Determine the (X, Y) coordinate at the center of the cell enclosing the given text.  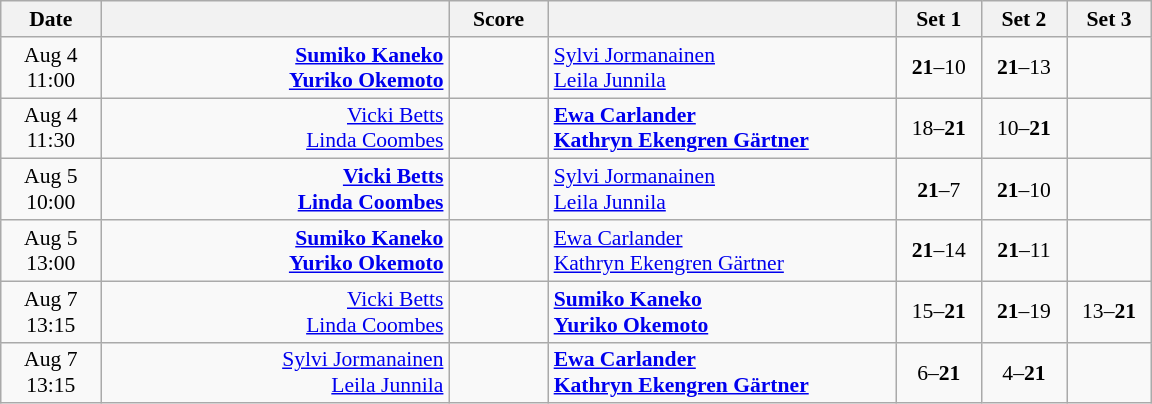
13–21 (1108, 312)
21–19 (1024, 312)
18–21 (938, 128)
4–21 (1024, 372)
Score (498, 19)
10–21 (1024, 128)
Aug 411:30 (51, 128)
Set 3 (1108, 19)
Set 2 (1024, 19)
6–21 (938, 372)
21–11 (1024, 250)
Aug 411:00 (51, 68)
21–7 (938, 190)
Aug 510:00 (51, 190)
21–13 (1024, 68)
Aug 513:00 (51, 250)
Date (51, 19)
Set 1 (938, 19)
21–14 (938, 250)
15–21 (938, 312)
